Scan for the cell matching the given text and deliver its (x, y) coordinate at center. 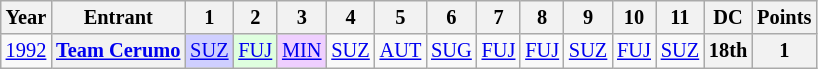
7 (499, 17)
6 (451, 17)
Year (26, 17)
10 (634, 17)
2 (255, 17)
Entrant (118, 17)
8 (542, 17)
5 (401, 17)
1992 (26, 51)
SUG (451, 51)
18th (728, 51)
MIN (302, 51)
4 (350, 17)
9 (588, 17)
3 (302, 17)
AUT (401, 51)
DC (728, 17)
11 (680, 17)
Team Cerumo (118, 51)
Points (784, 17)
